Return [X, Y] of the center of cell containing provided text 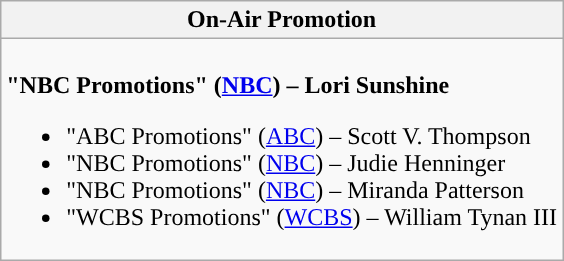
On-Air Promotion [282, 20]
